Detect which cell encompasses the target text, then output its [X, Y] center coordinate. 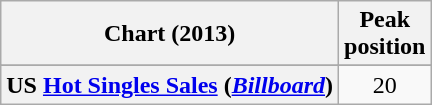
US Hot Singles Sales (Billboard) [170, 85]
Chart (2013) [170, 34]
20 [385, 85]
Peakposition [385, 34]
